Determine the (x, y) coordinate at the center of the cell enclosing the given text.  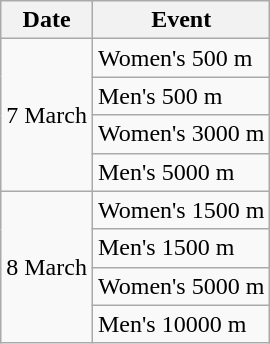
Women's 1500 m (180, 210)
Women's 3000 m (180, 134)
7 March (47, 115)
Women's 5000 m (180, 286)
Event (180, 20)
Men's 5000 m (180, 172)
Men's 10000 m (180, 324)
8 March (47, 267)
Men's 500 m (180, 96)
Men's 1500 m (180, 248)
Women's 500 m (180, 58)
Date (47, 20)
